Locate the cell with the specified text and output its (x, y) center coordinate. 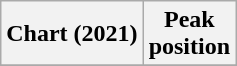
Peakposition (189, 34)
Chart (2021) (72, 34)
